Determine the (X, Y) coordinate at the center of the cell enclosing the given text.  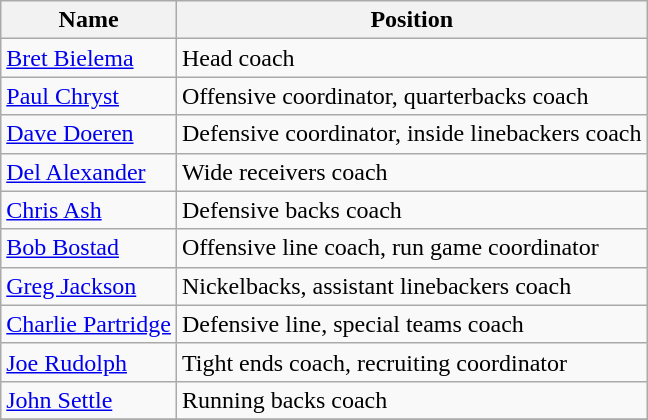
Name (89, 20)
John Settle (89, 400)
Nickelbacks, assistant linebackers coach (412, 286)
Charlie Partridge (89, 324)
Del Alexander (89, 172)
Offensive line coach, run game coordinator (412, 248)
Paul Chryst (89, 96)
Tight ends coach, recruiting coordinator (412, 362)
Bret Bielema (89, 58)
Greg Jackson (89, 286)
Bob Bostad (89, 248)
Dave Doeren (89, 134)
Running backs coach (412, 400)
Defensive coordinator, inside linebackers coach (412, 134)
Defensive backs coach (412, 210)
Joe Rudolph (89, 362)
Position (412, 20)
Offensive coordinator, quarterbacks coach (412, 96)
Wide receivers coach (412, 172)
Head coach (412, 58)
Chris Ash (89, 210)
Defensive line, special teams coach (412, 324)
